Output the (X, Y) coordinate of the center of the cell containing the given text.  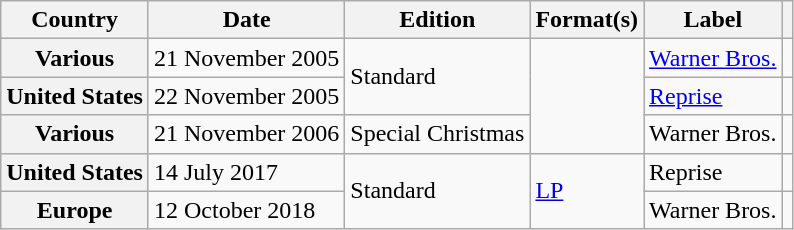
12 October 2018 (246, 210)
Format(s) (587, 20)
Europe (75, 210)
21 November 2006 (246, 134)
22 November 2005 (246, 96)
14 July 2017 (246, 172)
Special Christmas (438, 134)
Edition (438, 20)
21 November 2005 (246, 58)
Date (246, 20)
LP (587, 191)
Label (713, 20)
Country (75, 20)
